Locate the cell with the specified text and output its [x, y] center coordinate. 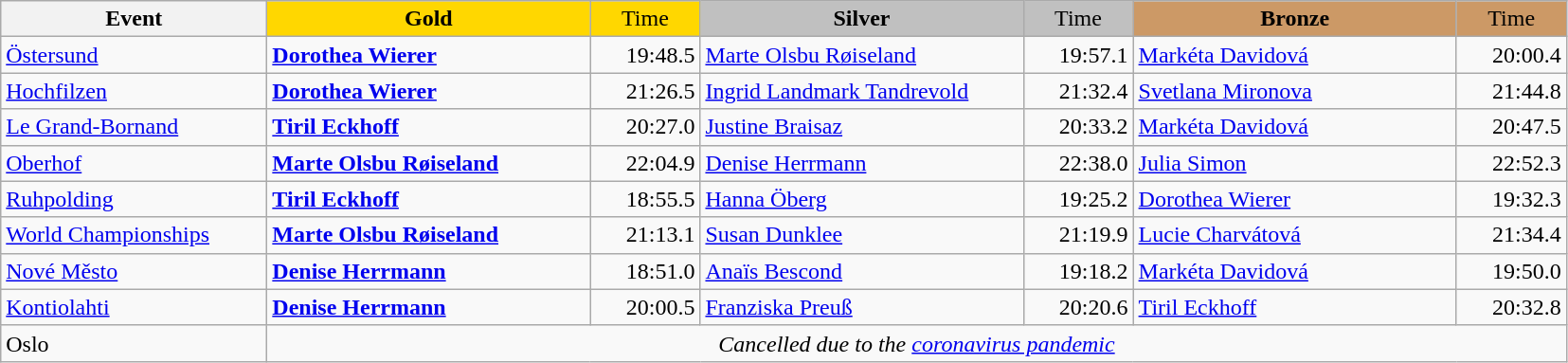
Ingrid Landmark Tandrevold [862, 91]
Cancelled due to the coronavirus pandemic [917, 343]
Nové Město [135, 271]
Lucie Charvátová [1294, 235]
Oberhof [135, 163]
Julia Simon [1294, 163]
21:13.1 [645, 235]
22:38.0 [1078, 163]
Östersund [135, 55]
19:57.1 [1078, 55]
Hanna Öberg [862, 199]
19:18.2 [1078, 271]
21:26.5 [645, 91]
20:00.4 [1511, 55]
20:33.2 [1078, 127]
19:32.3 [1511, 199]
Franziska Preuß [862, 307]
Bronze [1294, 19]
Silver [862, 19]
Justine Braisaz [862, 127]
18:55.5 [645, 199]
Ruhpolding [135, 199]
19:25.2 [1078, 199]
20:27.0 [645, 127]
21:19.9 [1078, 235]
Gold [428, 19]
Oslo [135, 343]
Le Grand-Bornand [135, 127]
20:32.8 [1511, 307]
Susan Dunklee [862, 235]
Anaïs Bescond [862, 271]
Svetlana Mironova [1294, 91]
19:50.0 [1511, 271]
21:34.4 [1511, 235]
22:52.3 [1511, 163]
19:48.5 [645, 55]
20:00.5 [645, 307]
Hochfilzen [135, 91]
Event [135, 19]
21:44.8 [1511, 91]
21:32.4 [1078, 91]
20:47.5 [1511, 127]
World Championships [135, 235]
22:04.9 [645, 163]
18:51.0 [645, 271]
20:20.6 [1078, 307]
Kontiolahti [135, 307]
